Detect which cell encompasses the target text, then output its [x, y] center coordinate. 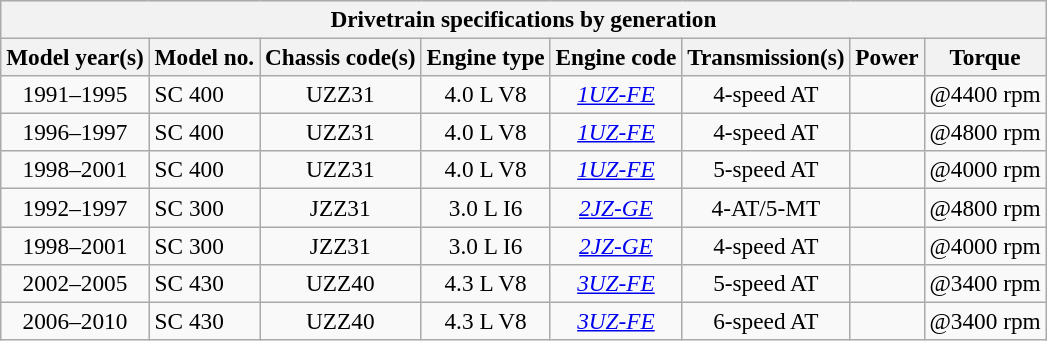
Engine type [486, 57]
Model no. [204, 57]
Drivetrain specifications by generation [524, 19]
2002–2005 [75, 283]
2006–2010 [75, 321]
4-AT/5-MT [766, 208]
1991–1995 [75, 95]
Chassis code(s) [340, 57]
Transmission(s) [766, 57]
@4400 rpm [985, 95]
Torque [985, 57]
Engine code [616, 57]
Power [887, 57]
6-speed AT [766, 321]
1996–1997 [75, 132]
1992–1997 [75, 208]
Model year(s) [75, 57]
